Pinpoint the cell where the given text exists, returning its [x, y] midpoint coordinate. 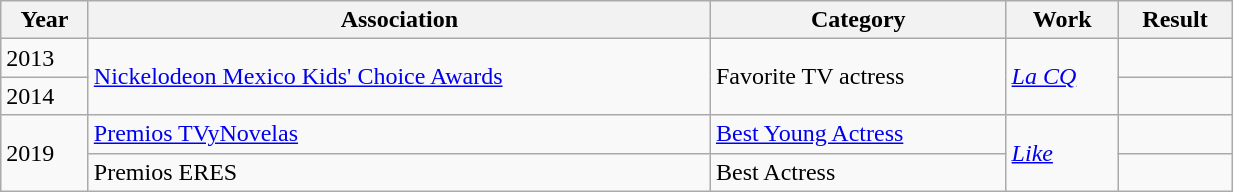
Premios ERES [399, 172]
La CQ [1062, 77]
Year [45, 20]
Best Young Actress [858, 134]
Work [1062, 20]
2014 [45, 96]
Premios TVyNovelas [399, 134]
2019 [45, 153]
Association [399, 20]
Result [1174, 20]
Like [1062, 153]
Best Actress [858, 172]
2013 [45, 58]
Category [858, 20]
Nickelodeon Mexico Kids' Choice Awards [399, 77]
Favorite TV actress [858, 77]
